Find where the given text appears and provide that cell's center as (x, y) coordinate. 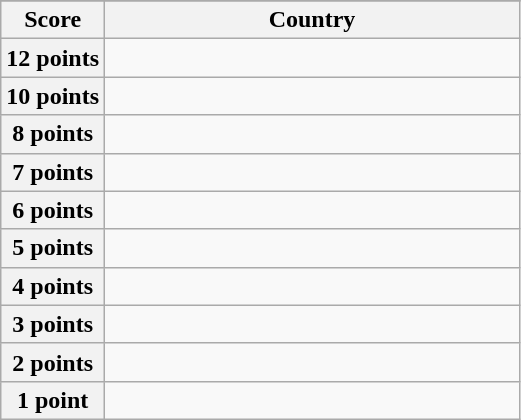
1 point (53, 400)
4 points (53, 286)
12 points (53, 58)
7 points (53, 172)
5 points (53, 248)
Country (312, 20)
2 points (53, 362)
3 points (53, 324)
6 points (53, 210)
8 points (53, 134)
10 points (53, 96)
Score (53, 20)
